Locate the cell with the specified text and output its [X, Y] center coordinate. 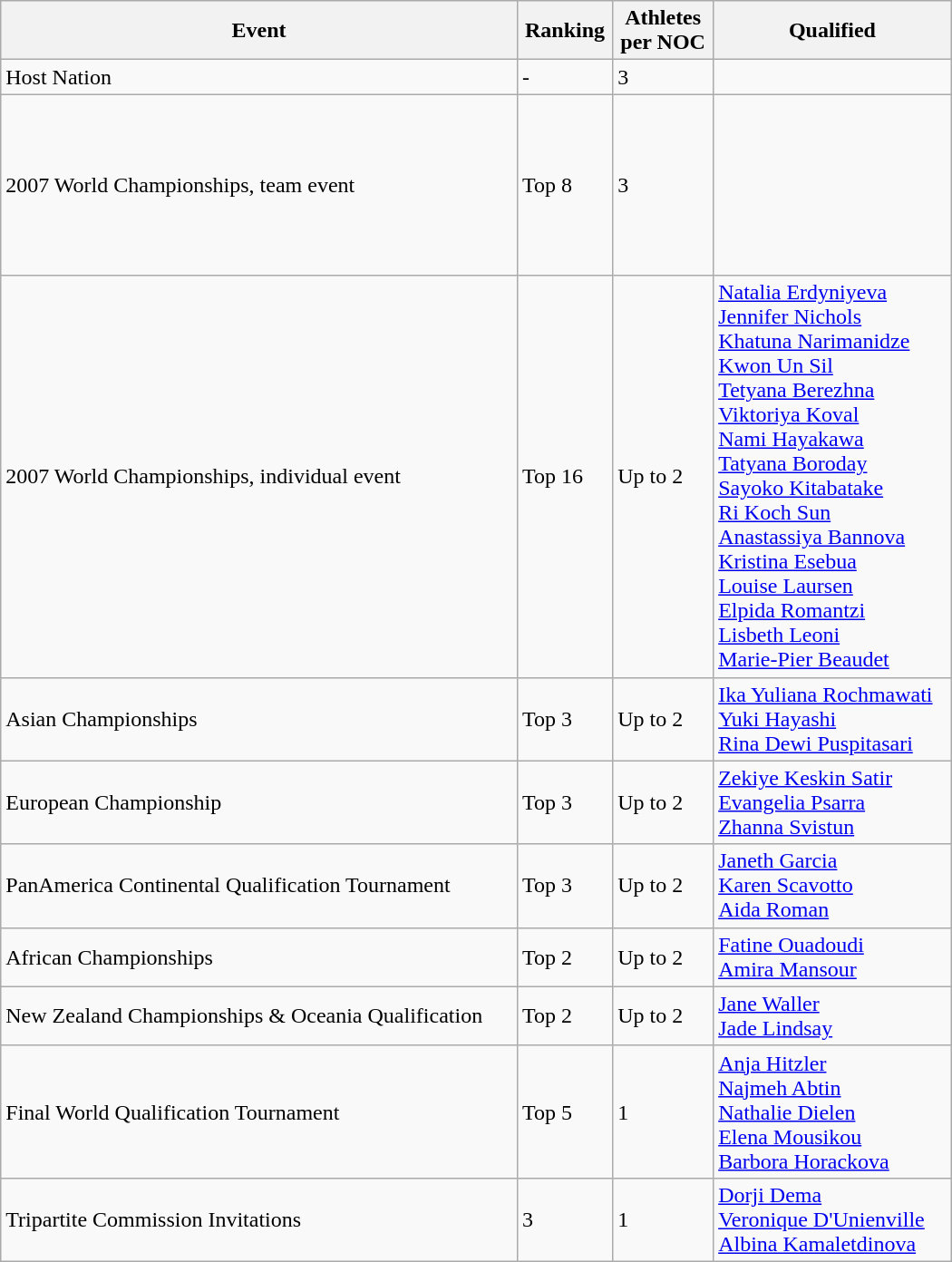
- [564, 77]
Host Nation [259, 77]
Jane Waller Jade Lindsay [832, 1015]
Zekiye Keskin Satir Evangelia Psarra Zhanna Svistun [832, 802]
Ika Yuliana Rochmawati Yuki Hayashi Rina Dewi Puspitasari [832, 719]
2007 World Championships, team event [259, 185]
Tripartite Commission Invitations [259, 1219]
Asian Championships [259, 719]
European Championship [259, 802]
PanAmerica Continental Qualification Tournament [259, 886]
Athletes per NOC [664, 31]
2007 World Championships, individual event [259, 477]
Qualified [832, 31]
Janeth Garcia Karen Scavotto Aida Roman [832, 886]
Dorji Dema Veronique D'Unienville Albina Kamaletdinova [832, 1219]
Top 8 [564, 185]
Event [259, 31]
African Championships [259, 957]
Anja Hitzler Najmeh Abtin Nathalie Dielen Elena Mousikou Barbora Horackova [832, 1112]
Top 16 [564, 477]
Top 5 [564, 1112]
Final World Qualification Tournament [259, 1112]
Fatine Ouadoudi Amira Mansour [832, 957]
Ranking [564, 31]
New Zealand Championships & Oceania Qualification [259, 1015]
